Identify which cell holds the provided text, then report its [X, Y] central coordinate. 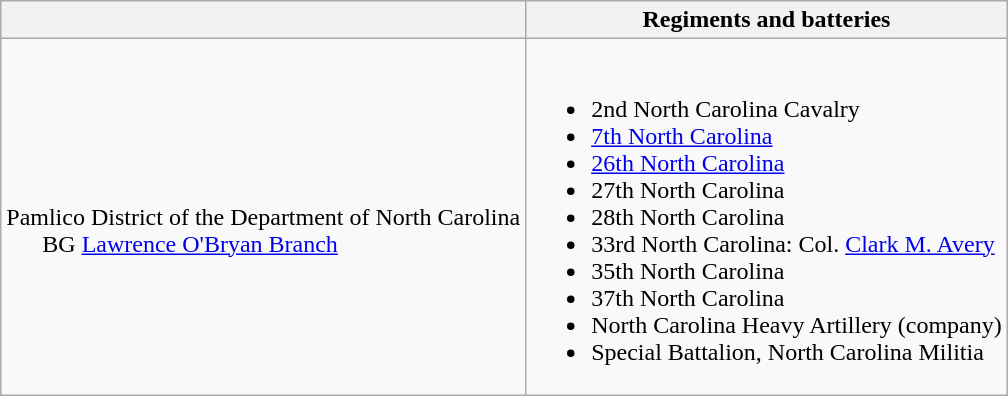
Pamlico District of the Department of North Carolina BG Lawrence O'Bryan Branch [264, 217]
Regiments and batteries [767, 20]
